Identify which cell holds the provided text, then report its [x, y] central coordinate. 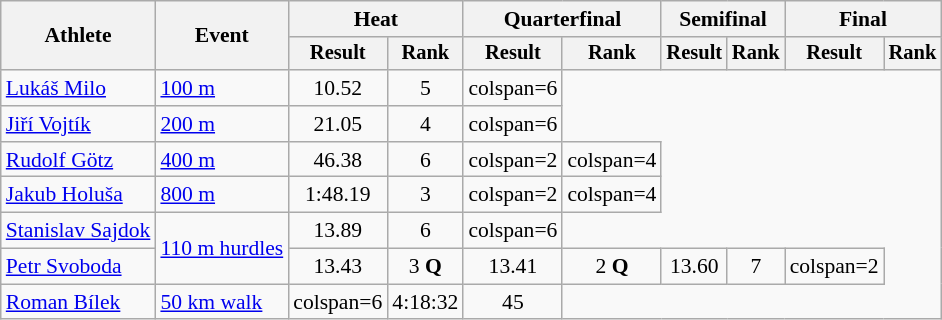
110 m hurdles [222, 248]
1:48.19 [338, 195]
13.43 [338, 267]
7 [756, 267]
Roman Bílek [78, 302]
100 m [222, 88]
Petr Svoboda [78, 267]
Lukáš Milo [78, 88]
Jiří Vojtík [78, 124]
5 [425, 88]
4 [425, 124]
10.52 [338, 88]
Semifinal [722, 19]
50 km walk [222, 302]
Event [222, 36]
13.41 [512, 267]
2 Q [612, 267]
13.89 [338, 231]
45 [512, 302]
400 m [222, 160]
Jakub Holuša [78, 195]
800 m [222, 195]
Rudolf Götz [78, 160]
46.38 [338, 160]
Final [864, 19]
3 [425, 195]
4:18:32 [425, 302]
13.60 [694, 267]
Quarterfinal [562, 19]
200 m [222, 124]
21.05 [338, 124]
Athlete [78, 36]
Stanislav Sajdok [78, 231]
Heat [376, 19]
3 Q [425, 267]
